Pinpoint the cell where the given text exists, returning its (X, Y) midpoint coordinate. 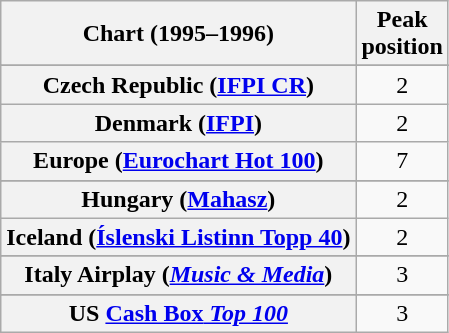
Czech Republic (IFPI CR) (178, 85)
Iceland (Íslenski Listinn Topp 40) (178, 237)
US Cash Box Top 100 (178, 313)
Hungary (Mahasz) (178, 199)
Denmark (IFPI) (178, 123)
Italy Airplay (Music & Media) (178, 275)
Europe (Eurochart Hot 100) (178, 161)
Peakposition (402, 34)
7 (402, 161)
Chart (1995–1996) (178, 34)
